For the text-containing cell, return its midpoint in (x, y) coordinate format. 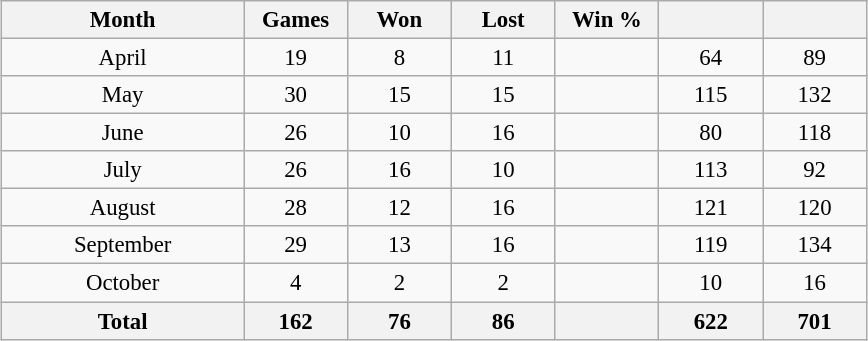
80 (711, 133)
June (123, 133)
162 (296, 321)
Won (399, 20)
86 (503, 321)
64 (711, 57)
30 (296, 95)
September (123, 245)
Month (123, 20)
120 (815, 208)
August (123, 208)
132 (815, 95)
July (123, 170)
11 (503, 57)
12 (399, 208)
19 (296, 57)
121 (711, 208)
Lost (503, 20)
13 (399, 245)
Win % (607, 20)
113 (711, 170)
28 (296, 208)
Total (123, 321)
115 (711, 95)
89 (815, 57)
701 (815, 321)
76 (399, 321)
92 (815, 170)
118 (815, 133)
4 (296, 283)
Games (296, 20)
134 (815, 245)
29 (296, 245)
622 (711, 321)
April (123, 57)
May (123, 95)
October (123, 283)
8 (399, 57)
119 (711, 245)
